Locate the cell with the specified text and output its (x, y) center coordinate. 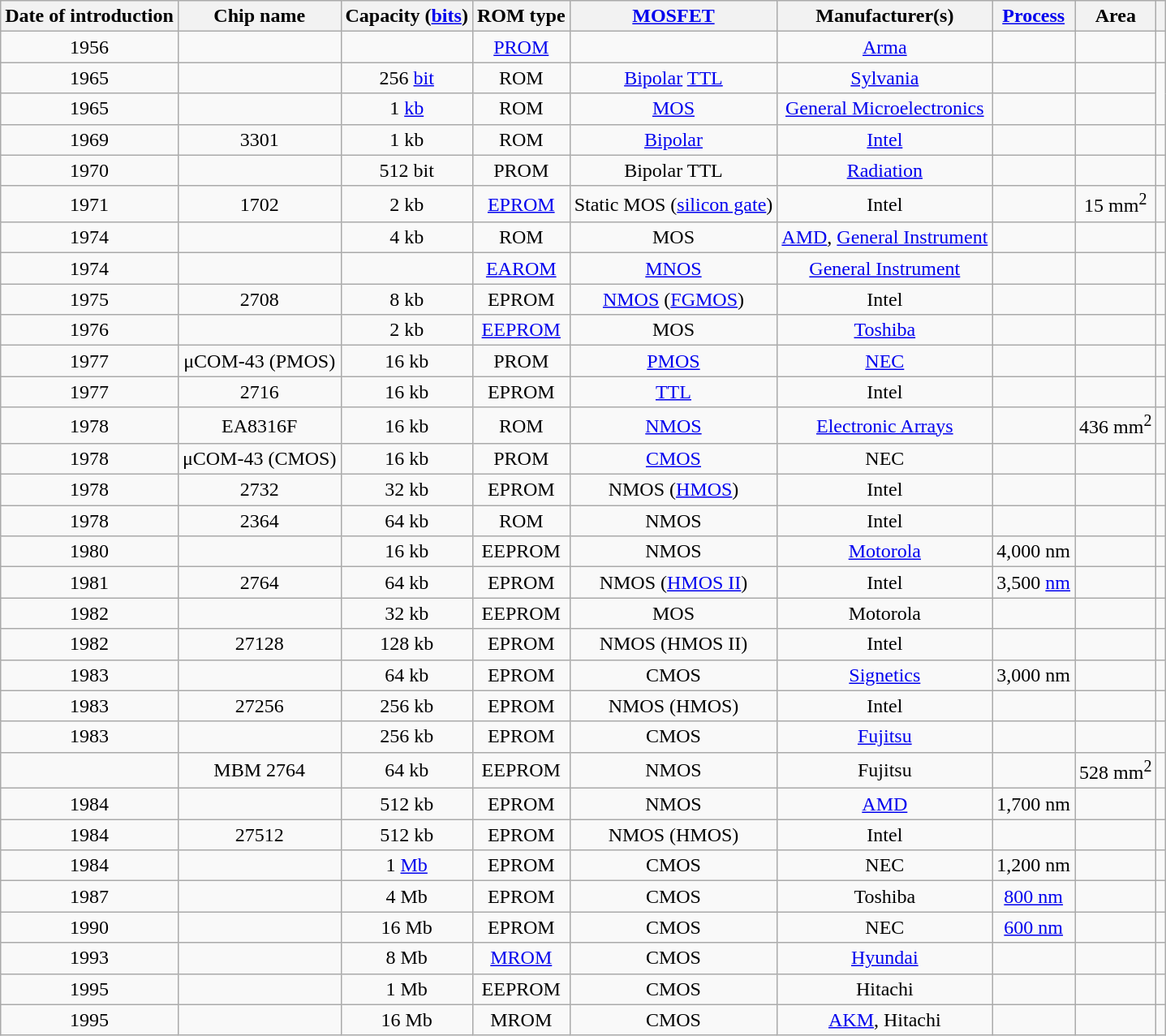
Bipolar (673, 140)
Signetics (884, 675)
Static MOS (silicon gate) (673, 204)
General Microelectronics (884, 109)
ROM type (521, 16)
27512 (260, 835)
4 Mb (407, 896)
2716 (260, 392)
1981 (89, 582)
Arma (884, 47)
1975 (89, 299)
15 mm2 (1116, 204)
1702 (260, 204)
2708 (260, 299)
1970 (89, 170)
436 mm2 (1116, 425)
Area (1116, 16)
3,000 nm (1034, 675)
General Instrument (884, 269)
1969 (89, 140)
4 kb (407, 238)
Hyundai (884, 958)
MBM 2764 (260, 771)
528 mm2 (1116, 771)
1980 (89, 552)
1976 (89, 330)
800 nm (1034, 896)
8 kb (407, 299)
Date of introduction (89, 16)
NMOS (FGMOS) (673, 299)
PMOS (673, 361)
AMD (884, 804)
512 bit (407, 170)
1,700 nm (1034, 804)
μCOM-43 (PMOS) (260, 361)
μCOM-43 (CMOS) (260, 459)
1971 (89, 204)
2364 (260, 521)
Chip name (260, 16)
EA8316F (260, 425)
Capacity (bits) (407, 16)
2764 (260, 582)
8 Mb (407, 958)
MNOS (673, 269)
27256 (260, 706)
4,000 nm (1034, 552)
AMD, General Instrument (884, 238)
3,500 nm (1034, 582)
Radiation (884, 170)
TTL (673, 392)
Sylvania (884, 78)
EAROM (521, 269)
AKM, Hitachi (884, 1020)
Hitachi (884, 989)
Process (1034, 16)
27128 (260, 644)
1993 (89, 958)
3301 (260, 140)
1,200 nm (1034, 866)
600 nm (1034, 927)
1990 (89, 927)
1956 (89, 47)
MOSFET (673, 16)
2732 (260, 490)
1987 (89, 896)
Electronic Arrays (884, 425)
256 bit (407, 78)
Manufacturer(s) (884, 16)
128 kb (407, 644)
